Detect which cell encompasses the target text, then output its (x, y) center coordinate. 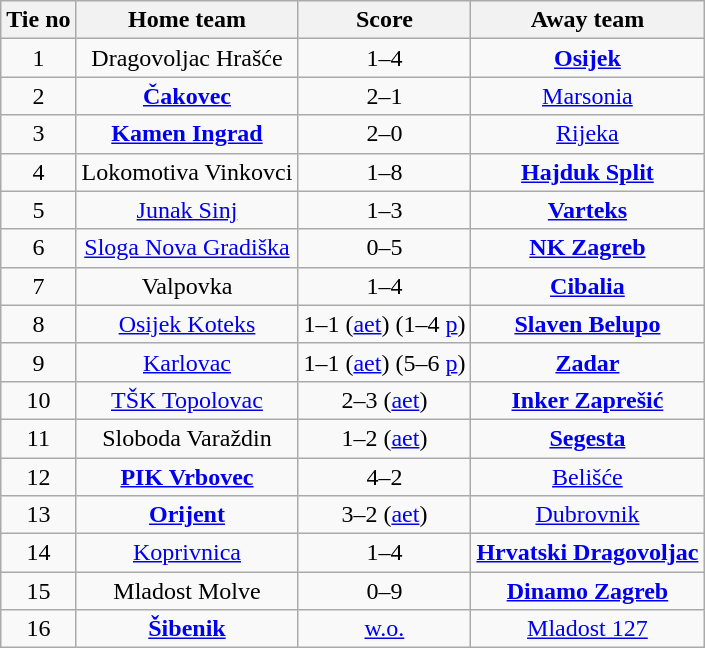
Sloboda Varaždin (187, 438)
2–0 (384, 134)
7 (38, 286)
4–2 (384, 477)
Orijent (187, 515)
Hajduk Split (588, 172)
5 (38, 210)
6 (38, 248)
Koprivnica (187, 553)
Čakovec (187, 96)
Score (384, 20)
Hrvatski Dragovoljac (588, 553)
9 (38, 362)
2 (38, 96)
Away team (588, 20)
2–1 (384, 96)
3–2 (aet) (384, 515)
1–8 (384, 172)
Osijek Koteks (187, 324)
1 (38, 58)
Segesta (588, 438)
14 (38, 553)
4 (38, 172)
Dinamo Zagreb (588, 591)
2–3 (aet) (384, 400)
3 (38, 134)
11 (38, 438)
Valpovka (187, 286)
13 (38, 515)
12 (38, 477)
Belišće (588, 477)
Tie no (38, 20)
Osijek (588, 58)
1–3 (384, 210)
Home team (187, 20)
Mladost Molve (187, 591)
10 (38, 400)
Varteks (588, 210)
Kamen Ingrad (187, 134)
Inker Zaprešić (588, 400)
Karlovac (187, 362)
Sloga Nova Gradiška (187, 248)
0–5 (384, 248)
NK Zagreb (588, 248)
Slaven Belupo (588, 324)
Šibenik (187, 629)
Cibalia (588, 286)
Rijeka (588, 134)
Dragovoljac Hrašće (187, 58)
w.o. (384, 629)
15 (38, 591)
TŠK Topolovac (187, 400)
Dubrovnik (588, 515)
PIK Vrbovec (187, 477)
1–1 (aet) (5–6 p) (384, 362)
Zadar (588, 362)
Lokomotiva Vinkovci (187, 172)
1–2 (aet) (384, 438)
16 (38, 629)
1–1 (aet) (1–4 p) (384, 324)
8 (38, 324)
Mladost 127 (588, 629)
0–9 (384, 591)
Junak Sinj (187, 210)
Marsonia (588, 96)
